Determine the (X, Y) coordinate at the center of the cell enclosing the given text.  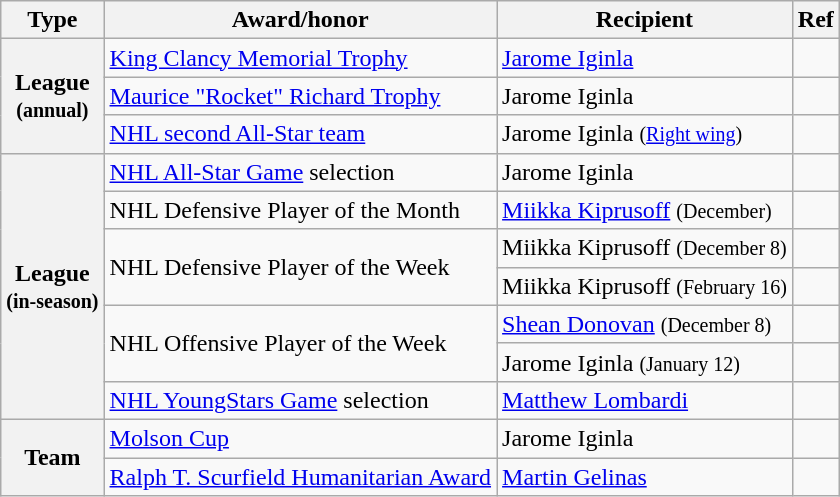
NHL Offensive Player of the Week (300, 343)
NHL Defensive Player of the Week (300, 267)
NHL Defensive Player of the Month (300, 210)
League(in-season) (52, 286)
Shean Donovan (December 8) (645, 324)
Miikka Kiprusoff (December) (645, 210)
Miikka Kiprusoff (December 8) (645, 248)
King Clancy Memorial Trophy (300, 58)
Matthew Lombardi (645, 400)
League(annual) (52, 96)
Team (52, 457)
Miikka Kiprusoff (February 16) (645, 286)
NHL second All-Star team (300, 134)
NHL All-Star Game selection (300, 172)
NHL YoungStars Game selection (300, 400)
Award/honor (300, 20)
Ralph T. Scurfield Humanitarian Award (300, 477)
Ref (816, 20)
Type (52, 20)
Maurice "Rocket" Richard Trophy (300, 96)
Molson Cup (300, 438)
Jarome Iginla (Right wing) (645, 134)
Recipient (645, 20)
Martin Gelinas (645, 477)
Jarome Iginla (January 12) (645, 362)
